Return the [X, Y] coordinate for the center point of the cell that contains the specified text.  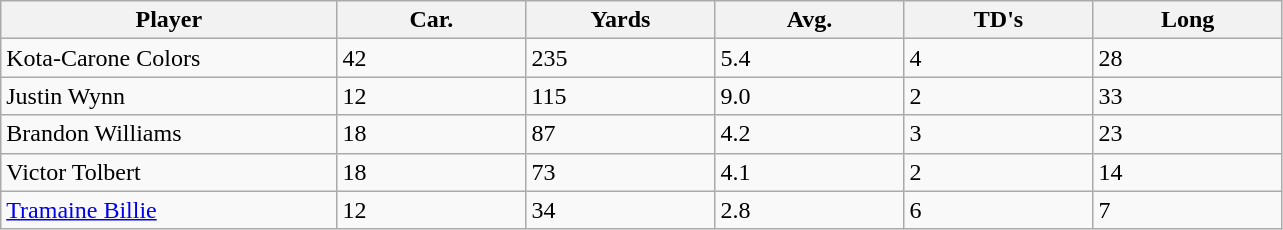
235 [620, 58]
Brandon Williams [169, 134]
Kota-Carone Colors [169, 58]
Car. [432, 20]
Victor Tolbert [169, 172]
2.8 [810, 210]
42 [432, 58]
Player [169, 20]
Long [1188, 20]
5.4 [810, 58]
9.0 [810, 96]
6 [998, 210]
Avg. [810, 20]
34 [620, 210]
Tramaine Billie [169, 210]
73 [620, 172]
7 [1188, 210]
23 [1188, 134]
Yards [620, 20]
4.2 [810, 134]
4.1 [810, 172]
87 [620, 134]
14 [1188, 172]
33 [1188, 96]
TD's [998, 20]
115 [620, 96]
4 [998, 58]
Justin Wynn [169, 96]
28 [1188, 58]
3 [998, 134]
